Find where the given text appears and provide that cell's center as (X, Y) coordinate. 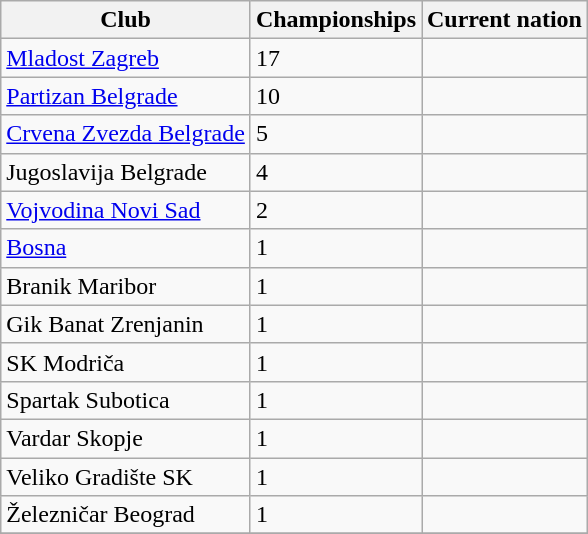
Vardar Skopje (126, 438)
4 (336, 172)
Jugoslavija Belgrade (126, 172)
Mladost Zagreb (126, 58)
Gik Banat Zrenjanin (126, 324)
Current nation (505, 20)
10 (336, 96)
Crvena Zvezda Belgrade (126, 134)
5 (336, 134)
Vojvodina Novi Sad (126, 210)
17 (336, 58)
Železničar Beograd (126, 515)
Spartak Subotica (126, 400)
Branik Maribor (126, 286)
Bosna (126, 248)
2 (336, 210)
Championships (336, 20)
Club (126, 20)
Veliko Gradište SK (126, 477)
Partizan Belgrade (126, 96)
SK Modriča (126, 362)
